Identify which cell holds the provided text, then report its (X, Y) central coordinate. 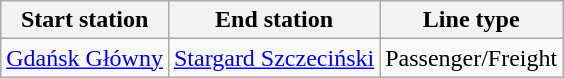
End station (274, 20)
Gdańsk Główny (85, 58)
Line type (472, 20)
Start station (85, 20)
Passenger/Freight (472, 58)
Stargard Szczeciński (274, 58)
